Determine the (x, y) coordinate at the center of the cell enclosing the given text.  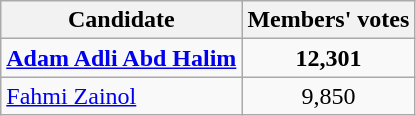
Fahmi Zainol (122, 96)
12,301 (328, 58)
Members' votes (328, 20)
Adam Adli Abd Halim (122, 58)
9,850 (328, 96)
Candidate (122, 20)
